For the text-containing cell, return its midpoint in (x, y) coordinate format. 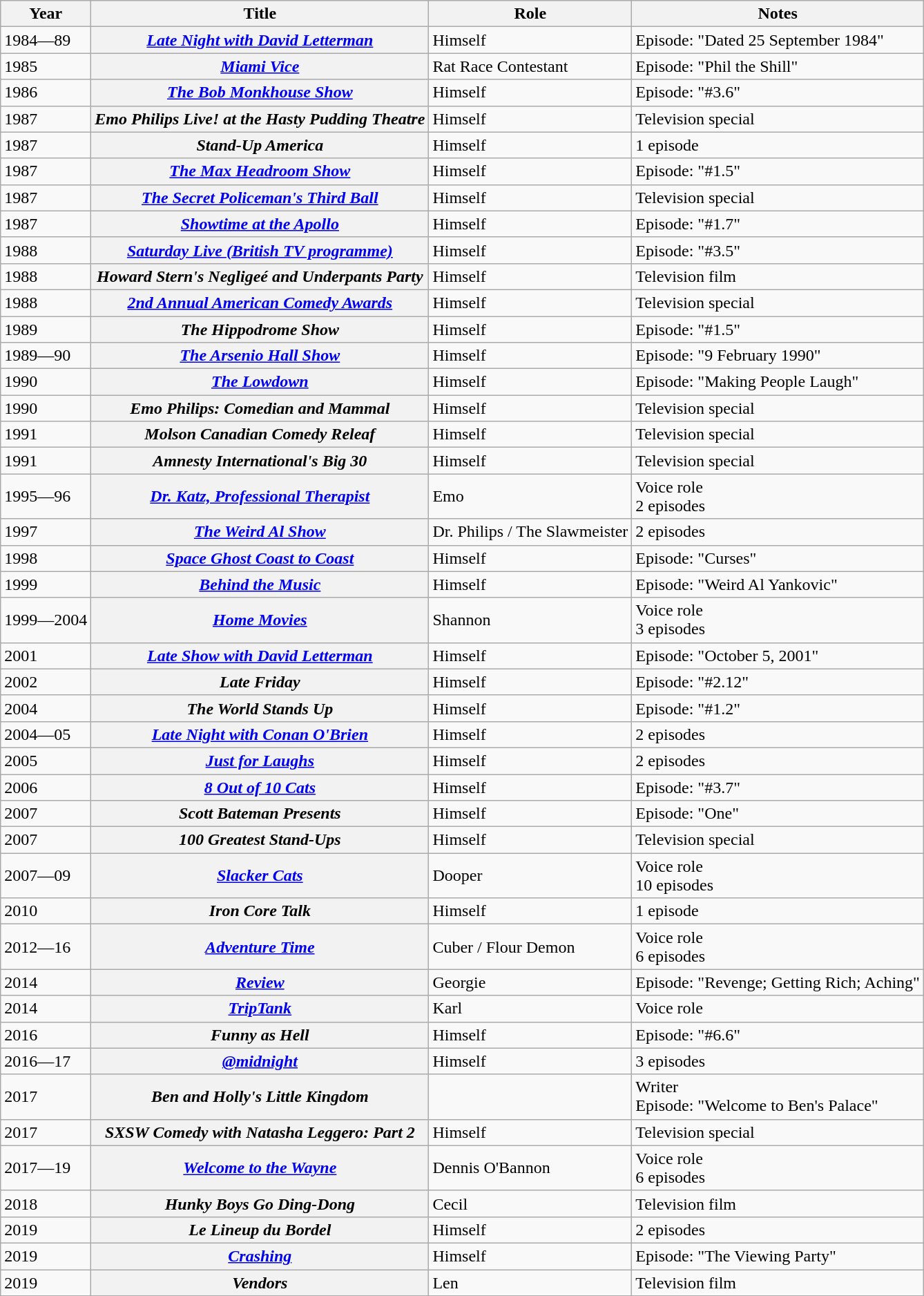
The Secret Policeman's Third Ball (260, 198)
2nd Annual American Comedy Awards (260, 303)
The Lowdown (260, 382)
Emo Philips: Comedian and Mammal (260, 408)
Episode: "Dated 25 September 1984" (778, 40)
The Arsenio Hall Show (260, 356)
WriterEpisode: "Welcome to Ben's Palace" (778, 1097)
1989 (46, 330)
TripTank (260, 1009)
Welcome to the Wayne (260, 1168)
Howard Stern's Negligeé and Underpants Party (260, 276)
2016 (46, 1035)
Adventure Time (260, 946)
Slacker Cats (260, 876)
Title (260, 14)
1985 (46, 66)
Episode: "Revenge; Getting Rich; Aching" (778, 982)
The World Stands Up (260, 708)
Late Night with Conan O'Brien (260, 734)
Le Lineup du Bordel (260, 1230)
The Max Headroom Show (260, 171)
8 Out of 10 Cats (260, 787)
Dennis O'Bannon (530, 1168)
100 Greatest Stand-Ups (260, 840)
Episode: "#3.6" (778, 93)
Rat Race Contestant (530, 66)
Iron Core Talk (260, 911)
Episode: "Making People Laugh" (778, 382)
Home Movies (260, 620)
Vendors (260, 1283)
Voice role10 episodes (778, 876)
Hunky Boys Go Ding-Dong (260, 1203)
The Hippodrome Show (260, 330)
Space Ghost Coast to Coast (260, 558)
Episode: "Weird Al Yankovic" (778, 584)
2005 (46, 761)
Dooper (530, 876)
Crashing (260, 1256)
Emo (530, 496)
Episode: "#3.7" (778, 787)
Voice role (778, 1009)
Episode: "Curses" (778, 558)
2006 (46, 787)
Episode: "#3.5" (778, 250)
Funny as Hell (260, 1035)
Voice role2 episodes (778, 496)
Episode: "#1.7" (778, 224)
The Weird Al Show (260, 532)
Voice role3 episodes (778, 620)
Late Night with David Letterman (260, 40)
Episode: "The Viewing Party" (778, 1256)
Year (46, 14)
1995—96 (46, 496)
2018 (46, 1203)
@midnight (260, 1061)
1984—89 (46, 40)
2012—16 (46, 946)
Role (530, 14)
Miami Vice (260, 66)
1999—2004 (46, 620)
2017—19 (46, 1168)
Behind the Music (260, 584)
Just for Laughs (260, 761)
Len (530, 1283)
Georgie (530, 982)
Molson Canadian Comedy Releaf (260, 435)
Showtime at the Apollo (260, 224)
Cuber / Flour Demon (530, 946)
Saturday Live (British TV programme) (260, 250)
Review (260, 982)
1989—90 (46, 356)
Dr. Philips / The Slawmeister (530, 532)
Cecil (530, 1203)
Late Friday (260, 682)
Amnesty International's Big 30 (260, 461)
Episode: "9 February 1990" (778, 356)
The Bob Monkhouse Show (260, 93)
Emo Philips Live! at the Hasty Pudding Theatre (260, 119)
Episode: "#2.12" (778, 682)
Episode: "Phil the Shill" (778, 66)
1997 (46, 532)
Ben and Holly's Little Kingdom (260, 1097)
1999 (46, 584)
Dr. Katz, Professional Therapist (260, 496)
3 episodes (778, 1061)
Episode: "One" (778, 814)
2004—05 (46, 734)
1998 (46, 558)
1986 (46, 93)
Stand-Up America (260, 145)
Karl (530, 1009)
Late Show with David Letterman (260, 656)
2016—17 (46, 1061)
Episode: "October 5, 2001" (778, 656)
2007—09 (46, 876)
2010 (46, 911)
Notes (778, 14)
2002 (46, 682)
Shannon (530, 620)
Episode: "#1.2" (778, 708)
2001 (46, 656)
Scott Bateman Presents (260, 814)
Episode: "#6.6" (778, 1035)
SXSW Comedy with Natasha Leggero: Part 2 (260, 1132)
2004 (46, 708)
